Determine the [x, y] coordinate at the center of the cell enclosing the given text.  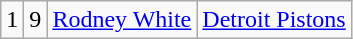
Detroit Pistons [274, 20]
Rodney White [122, 20]
9 [36, 20]
1 [12, 20]
